Return the (X, Y) coordinate for the center point of the cell that contains the specified text.  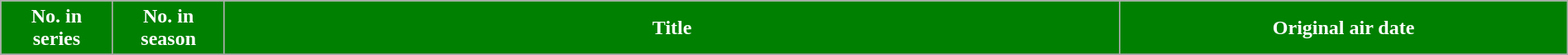
No. inseries (56, 28)
Original air date (1343, 28)
No. inseason (169, 28)
Title (672, 28)
